Locate the cell with the specified text and output its [x, y] center coordinate. 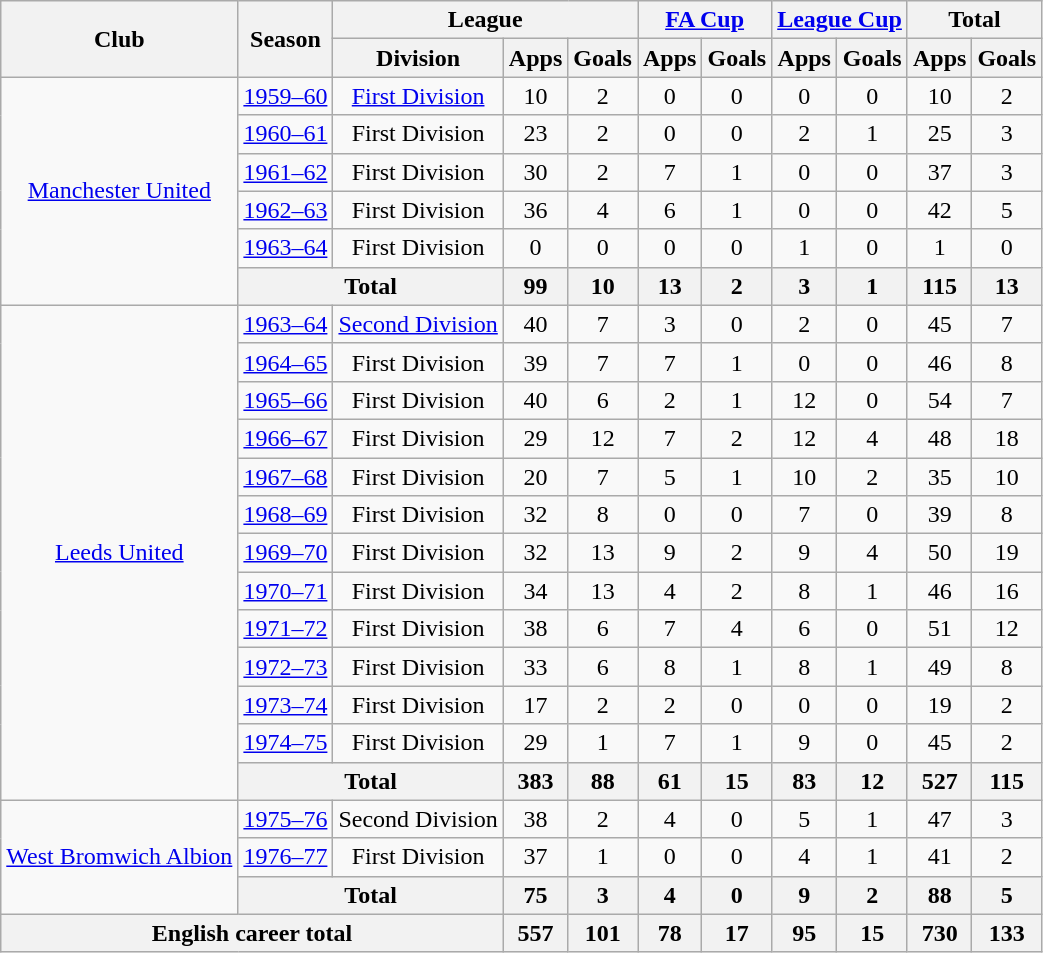
League Cup [840, 20]
Club [120, 39]
41 [939, 857]
35 [939, 477]
1975–76 [286, 819]
78 [670, 933]
1976–77 [286, 857]
FA Cup [705, 20]
English career total [252, 933]
League [486, 20]
1964–65 [286, 362]
557 [535, 933]
1971–72 [286, 629]
1967–68 [286, 477]
730 [939, 933]
Season [286, 39]
1962–63 [286, 210]
20 [535, 477]
1960–61 [286, 134]
30 [535, 172]
1969–70 [286, 553]
54 [939, 400]
1959–60 [286, 96]
Leeds United [120, 552]
1974–75 [286, 743]
50 [939, 553]
Division [418, 58]
1970–71 [286, 591]
51 [939, 629]
1965–66 [286, 400]
1968–69 [286, 515]
Manchester United [120, 191]
527 [939, 781]
95 [804, 933]
49 [939, 667]
1961–62 [286, 172]
25 [939, 134]
383 [535, 781]
33 [535, 667]
42 [939, 210]
36 [535, 210]
1972–73 [286, 667]
133 [1007, 933]
75 [535, 895]
West Bromwich Albion [120, 857]
1966–67 [286, 438]
23 [535, 134]
48 [939, 438]
1973–74 [286, 705]
16 [1007, 591]
61 [670, 781]
47 [939, 819]
101 [603, 933]
18 [1007, 438]
83 [804, 781]
99 [535, 286]
34 [535, 591]
